Find where the given text appears and provide that cell's center as (x, y) coordinate. 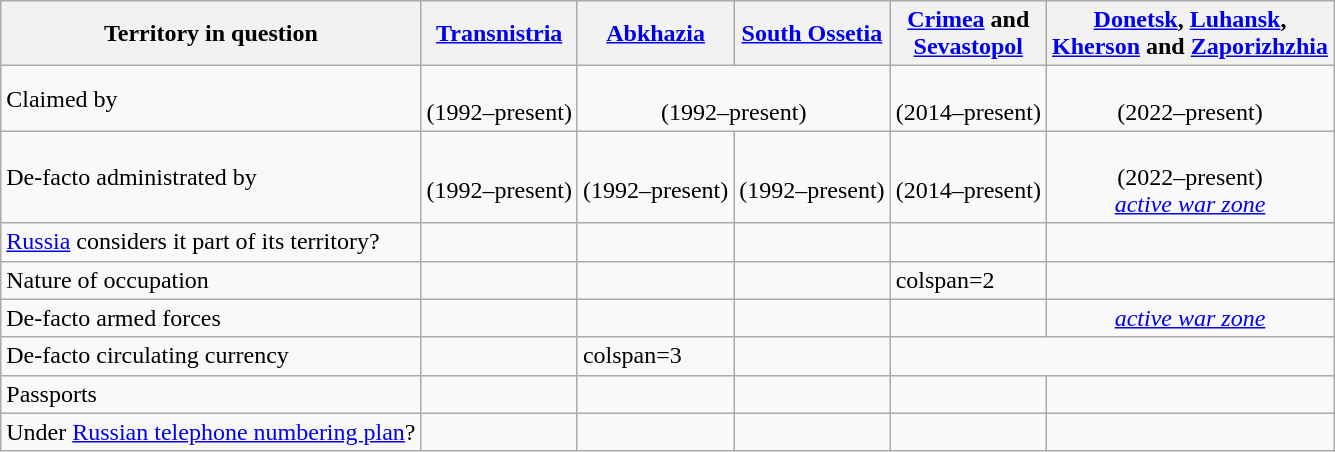
Abkhazia (655, 34)
Passports (211, 394)
active war zone (1190, 318)
(2022–present)active war zone (1190, 177)
(2022–present) (1190, 98)
Territory in question (211, 34)
South Ossetia (812, 34)
De-facto armed forces (211, 318)
Donetsk, Luhansk,Kherson and Zaporizhzhia (1190, 34)
Nature of occupation (211, 280)
colspan=3 (655, 356)
De-facto circulating currency (211, 356)
colspan=2 (968, 280)
De-facto administrated by (211, 177)
Under Russian telephone numbering plan? (211, 432)
Crimea andSevastopol (968, 34)
Transnistria (499, 34)
Russia considers it part of its territory? (211, 242)
Claimed by (211, 98)
